Search for the cell housing the specified text and yield its (x, y) center coordinate. 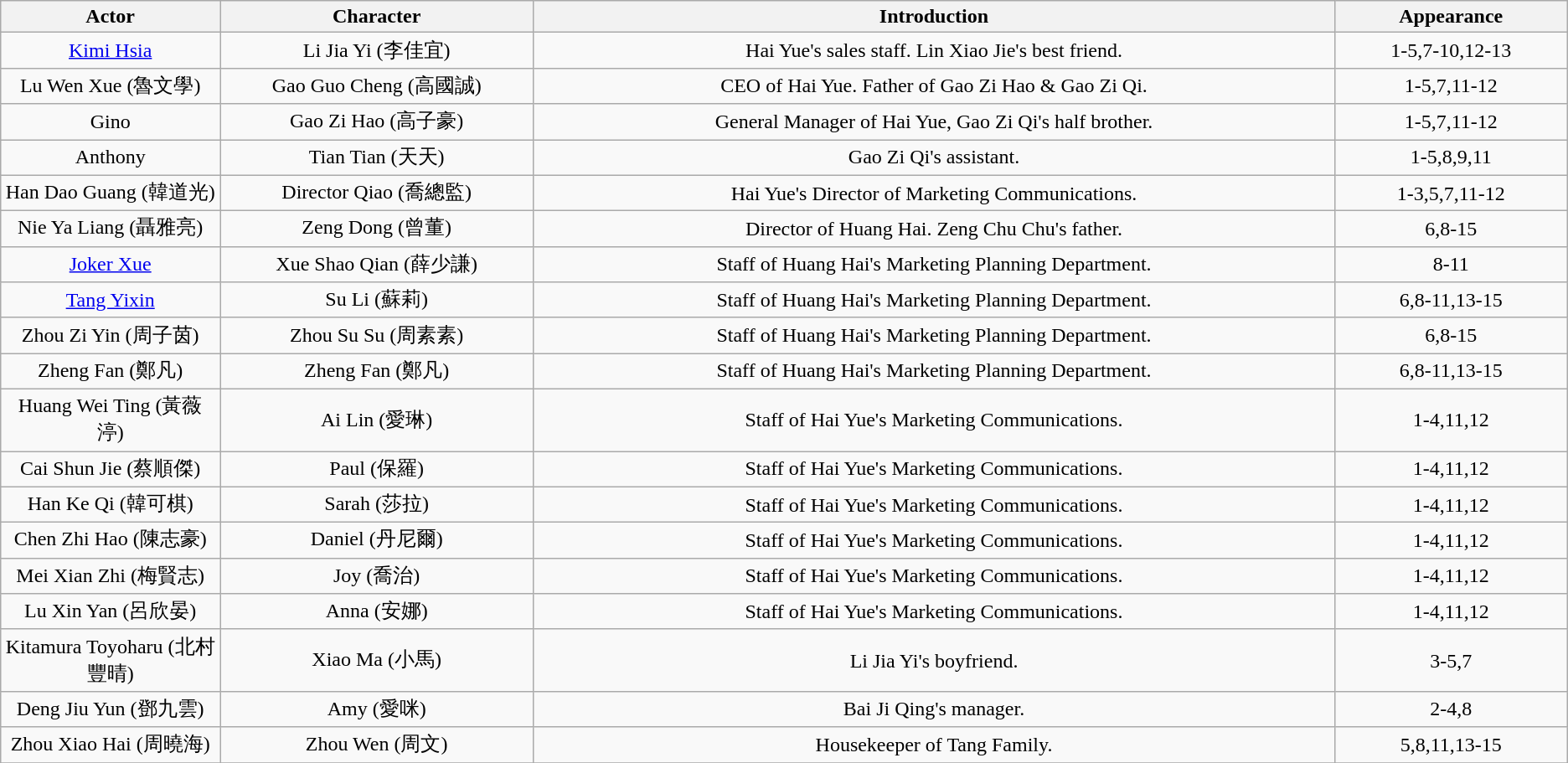
3-5,7 (1451, 660)
Joker Xue (111, 265)
Character (377, 17)
Lu Wen Xue (魯文學) (111, 85)
Ai Lin (愛琳) (377, 420)
Bai Ji Qing's manager. (935, 709)
Lu Xin Yan (呂欣晏) (111, 611)
Zhou Zi Yin (周子茵) (111, 335)
CEO of Hai Yue. Father of Gao Zi Hao & Gao Zi Qi. (935, 85)
Hai Yue's sales staff. Lin Xiao Jie's best friend. (935, 50)
Cai Shun Jie (蔡順傑) (111, 469)
Actor (111, 17)
Paul (保羅) (377, 469)
Joy (喬治) (377, 576)
Anthony (111, 157)
Gao Guo Cheng (高國誠) (377, 85)
Kitamura Toyoharu (北村豐晴) (111, 660)
Li Jia Yi (李佳宜) (377, 50)
Su Li (蘇莉) (377, 300)
5,8,11,13-15 (1451, 745)
Zhou Xiao Hai (周曉海) (111, 745)
Zeng Dong (曾董) (377, 229)
Li Jia Yi's boyfriend. (935, 660)
Kimi Hsia (111, 50)
Gao Zi Qi's assistant. (935, 157)
Gao Zi Hao (高子豪) (377, 122)
1-3,5,7,11-12 (1451, 193)
1-5,7-10,12-13 (1451, 50)
Director Qiao (喬總監) (377, 193)
Amy (愛咪) (377, 709)
Huang Wei Ting (黃薇渟) (111, 420)
Mei Xian Zhi (梅賢志) (111, 576)
Xiao Ma (小馬) (377, 660)
General Manager of Hai Yue, Gao Zi Qi's half brother. (935, 122)
Tang Yixin (111, 300)
8-11 (1451, 265)
Daniel (丹尼爾) (377, 541)
Han Ke Qi (韓可棋) (111, 504)
Chen Zhi Hao (陳志豪) (111, 541)
Introduction (935, 17)
2-4,8 (1451, 709)
Tian Tian (天天) (377, 157)
Housekeeper of Tang Family. (935, 745)
Director of Huang Hai. Zeng Chu Chu's father. (935, 229)
Xue Shao Qian (薛少謙) (377, 265)
Sarah (莎拉) (377, 504)
Nie Ya Liang (聶雅亮) (111, 229)
Hai Yue's Director of Marketing Communications. (935, 193)
Deng Jiu Yun (鄧九雲) (111, 709)
Han Dao Guang (韓道光) (111, 193)
Zhou Su Su (周素素) (377, 335)
Zhou Wen (周文) (377, 745)
Anna (安娜) (377, 611)
1-5,8,9,11 (1451, 157)
Gino (111, 122)
Appearance (1451, 17)
